Locate the cell with the specified text and output its [X, Y] center coordinate. 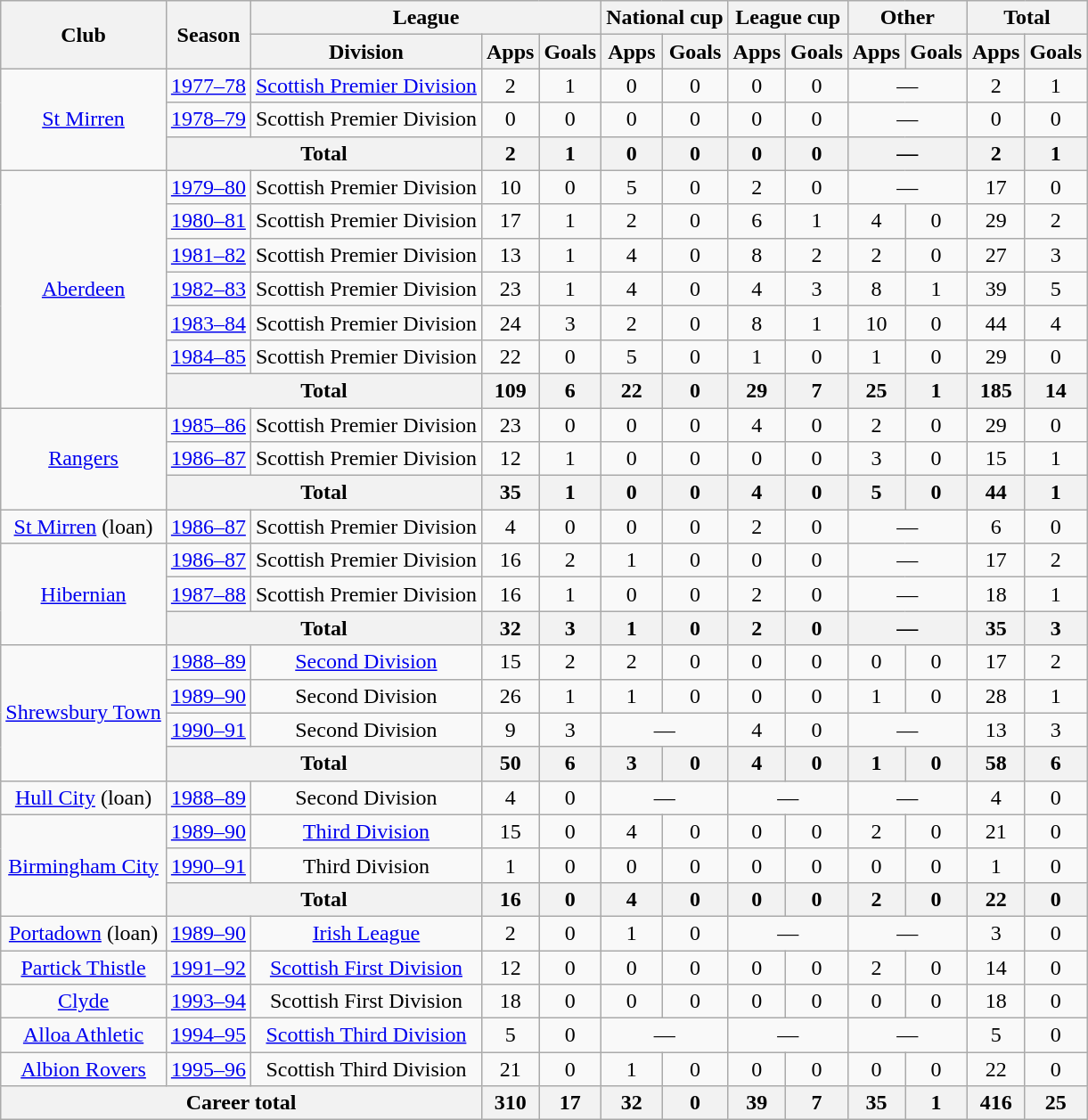
1987–88 [209, 594]
1984–85 [209, 356]
Portadown (loan) [84, 933]
Season [209, 35]
Division [365, 52]
1979–80 [209, 187]
League cup [788, 18]
1977–78 [209, 86]
Albion Rovers [84, 1069]
1985–86 [209, 425]
1991–92 [209, 967]
Irish League [365, 933]
Other [907, 18]
Career total [241, 1103]
9 [510, 730]
Club [84, 35]
26 [510, 696]
1983–84 [209, 323]
National cup [665, 18]
Alloa Athletic [84, 1035]
Partick Thistle [84, 967]
1981–82 [209, 255]
Rangers [84, 459]
24 [510, 323]
27 [995, 255]
1982–83 [209, 289]
1980–81 [209, 221]
1994–95 [209, 1035]
Aberdeen [84, 289]
28 [995, 696]
109 [510, 390]
416 [995, 1103]
Clyde [84, 1001]
Shrewsbury Town [84, 713]
Hull City (loan) [84, 797]
St Mirren [84, 119]
Birmingham City [84, 865]
1978–79 [209, 119]
1995–96 [209, 1069]
185 [995, 390]
1993–94 [209, 1001]
50 [510, 764]
League [426, 18]
Hibernian [84, 594]
58 [995, 764]
310 [510, 1103]
St Mirren (loan) [84, 527]
